Pinpoint the cell where the given text exists, returning its [x, y] midpoint coordinate. 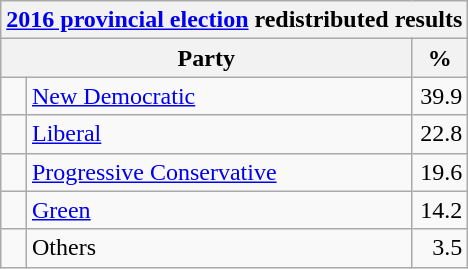
Green [218, 210]
39.9 [440, 96]
19.6 [440, 172]
2016 provincial election redistributed results [234, 20]
Party [206, 58]
22.8 [440, 134]
New Democratic [218, 96]
3.5 [440, 248]
Progressive Conservative [218, 172]
% [440, 58]
Others [218, 248]
Liberal [218, 134]
14.2 [440, 210]
